Return the (x, y) coordinate for the center point of the cell that contains the specified text.  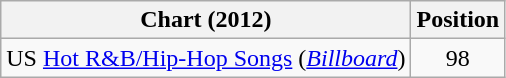
Chart (2012) (206, 20)
US Hot R&B/Hip-Hop Songs (Billboard) (206, 58)
Position (458, 20)
98 (458, 58)
